Return (X, Y) of the center of cell containing provided text 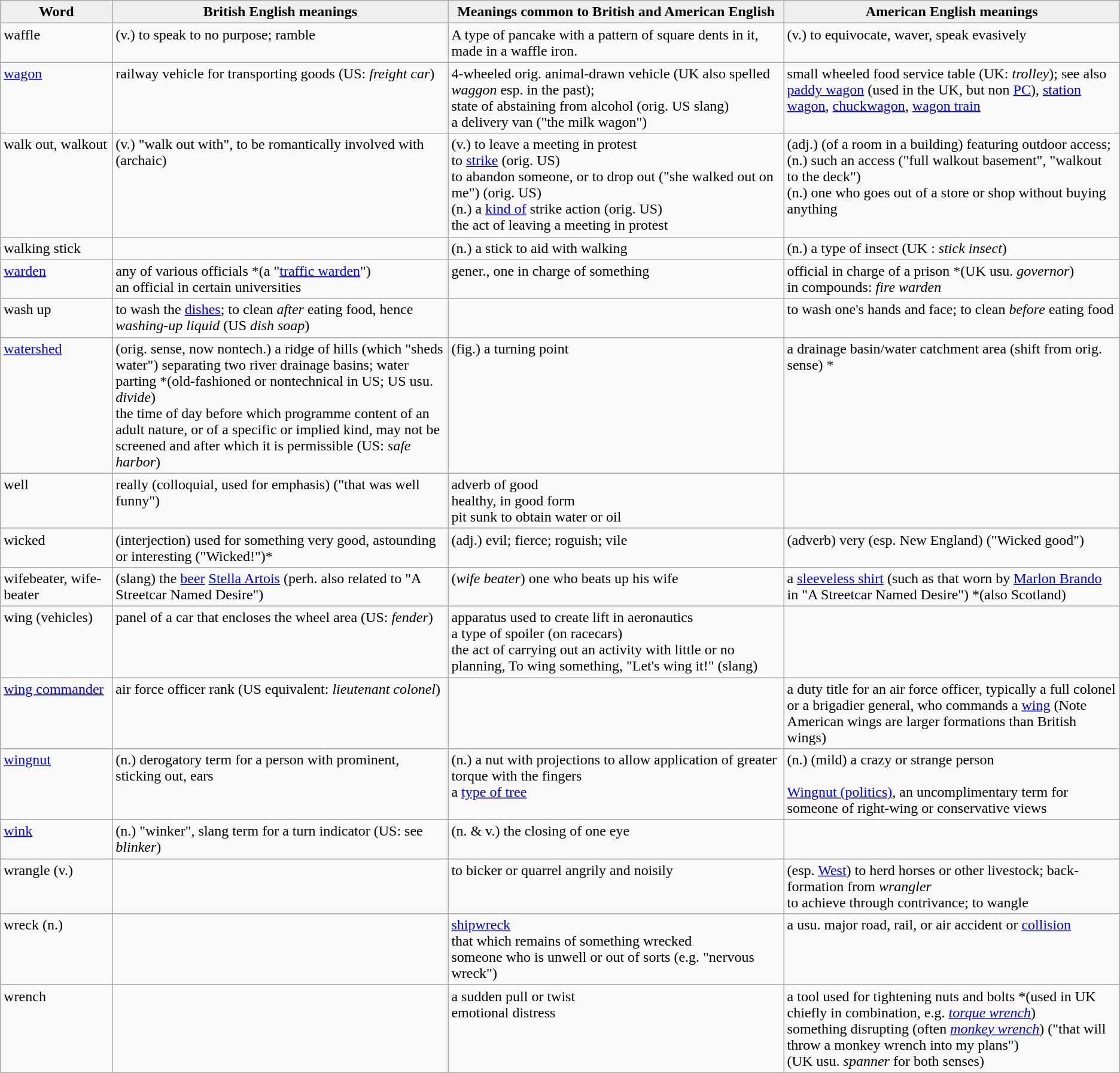
to wash one's hands and face; to clean before eating food (951, 318)
(adj.) evil; fierce; roguish; vile (616, 548)
(n.) a nut with projections to allow application of greater torque with the fingersa type of tree (616, 785)
wingnut (56, 785)
A type of pancake with a pattern of square dents in it, made in a waffle iron. (616, 43)
to bicker or quarrel angrily and noisily (616, 886)
wing (vehicles) (56, 641)
(n.) a type of insect (UK : stick insect) (951, 248)
wifebeater, wife-beater (56, 586)
(wife beater) one who beats up his wife (616, 586)
warden (56, 279)
a sleeveless shirt (such as that worn by Marlon Brando in "A Streetcar Named Desire") *(also Scotland) (951, 586)
official in charge of a prison *(UK usu. governor)in compounds: fire warden (951, 279)
(interjection) used for something very good, astounding or interesting ("Wicked!")* (280, 548)
panel of a car that encloses the wheel area (US: fender) (280, 641)
wrench (56, 1029)
(v.) to equivocate, waver, speak evasively (951, 43)
(n.) derogatory term for a person with prominent, sticking out, ears (280, 785)
Word (56, 12)
(slang) the beer Stella Artois (perh. also related to "A Streetcar Named Desire") (280, 586)
shipwreckthat which remains of something wreckedsomeone who is unwell or out of sorts (e.g. "nervous wreck") (616, 950)
wink (56, 840)
(n.) "winker", slang term for a turn indicator (US: see blinker) (280, 840)
American English meanings (951, 12)
wash up (56, 318)
(esp. West) to herd horses or other livestock; back-formation from wranglerto achieve through contrivance; to wangle (951, 886)
air force officer rank (US equivalent: lieutenant colonel) (280, 713)
wrangle (v.) (56, 886)
walk out, walkout (56, 185)
a sudden pull or twistemotional distress (616, 1029)
(n.) a stick to aid with walking (616, 248)
waffle (56, 43)
(adverb) very (esp. New England) ("Wicked good") (951, 548)
wicked (56, 548)
wreck (n.) (56, 950)
adverb of goodhealthy, in good formpit sunk to obtain water or oil (616, 501)
any of various officials *(a "traffic warden")an official in certain universities (280, 279)
really (colloquial, used for emphasis) ("that was well funny") (280, 501)
(n.) (mild) a crazy or strange personWingnut (politics), an uncomplimentary term for someone of right-wing or conservative views (951, 785)
walking stick (56, 248)
a usu. major road, rail, or air accident or collision (951, 950)
(fig.) a turning point (616, 406)
wagon (56, 98)
gener., one in charge of something (616, 279)
(v.) "walk out with", to be romantically involved with (archaic) (280, 185)
Meanings common to British and American English (616, 12)
wing commander (56, 713)
watershed (56, 406)
(v.) to speak to no purpose; ramble (280, 43)
railway vehicle for transporting goods (US: freight car) (280, 98)
small wheeled food service table (UK: trolley); see also paddy wagon (used in the UK, but non PC), station wagon, chuckwagon, wagon train (951, 98)
to wash the dishes; to clean after eating food, hence washing-up liquid (US dish soap) (280, 318)
a drainage basin/water catchment area (shift from orig. sense) * (951, 406)
well (56, 501)
(n. & v.) the closing of one eye (616, 840)
British English meanings (280, 12)
